Search for the cell housing the specified text and yield its (x, y) center coordinate. 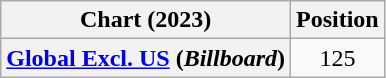
Global Excl. US (Billboard) (146, 58)
125 (338, 58)
Chart (2023) (146, 20)
Position (338, 20)
